For the text-containing cell, return its midpoint in [X, Y] coordinate format. 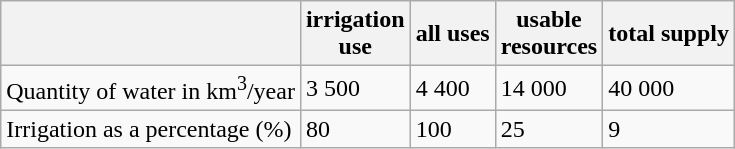
4 400 [452, 88]
total supply [669, 34]
usable resources [548, 34]
all uses [452, 34]
25 [548, 129]
irrigation use [355, 34]
Quantity of water in km3/year [151, 88]
Irrigation as a percentage (%) [151, 129]
3 500 [355, 88]
40 000 [669, 88]
100 [452, 129]
9 [669, 129]
80 [355, 129]
14 000 [548, 88]
